Locate the cell with the specified text and output its [x, y] center coordinate. 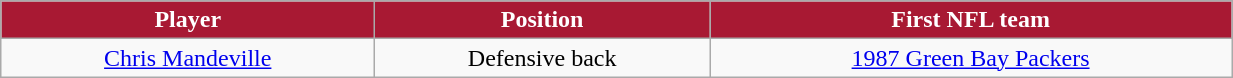
First NFL team [971, 20]
Chris Mandeville [188, 58]
Position [542, 20]
Defensive back [542, 58]
Player [188, 20]
1987 Green Bay Packers [971, 58]
